Capture the cell that displays the provided text and extract its (x, y) central coordinate. 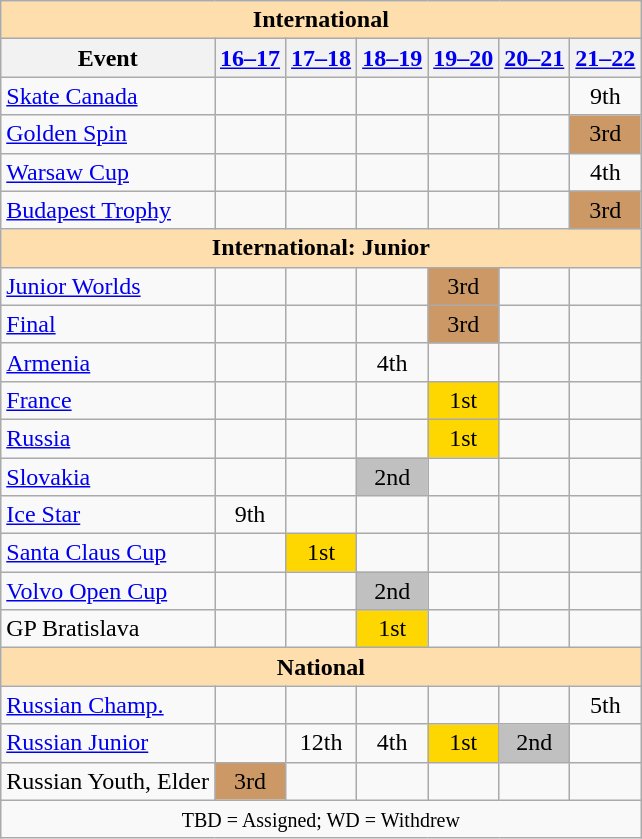
National (321, 667)
20–21 (534, 58)
Ice Star (108, 515)
Golden Spin (108, 134)
Volvo Open Cup (108, 591)
International (321, 20)
21–22 (606, 58)
17–18 (322, 58)
Slovakia (108, 477)
Russia (108, 438)
Junior Worlds (108, 286)
Armenia (108, 362)
Santa Claus Cup (108, 553)
12th (322, 743)
Russian Champ. (108, 705)
16–17 (250, 58)
5th (606, 705)
Skate Canada (108, 96)
Final (108, 324)
Russian Junior (108, 743)
Event (108, 58)
Budapest Trophy (108, 210)
International: Junior (321, 248)
GP Bratislava (108, 629)
France (108, 400)
TBD = Assigned; WD = Withdrew (321, 819)
Russian Youth, Elder (108, 781)
Warsaw Cup (108, 172)
18–19 (392, 58)
19–20 (464, 58)
